Return [X, Y] of the center of cell containing provided text 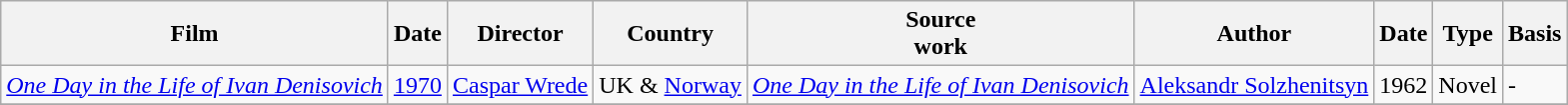
Novel [1468, 85]
1970 [418, 85]
- [1535, 85]
Basis [1535, 34]
Director [520, 34]
Aleksandr Solzhenitsyn [1254, 85]
Type [1468, 34]
UK & Norway [671, 85]
Country [671, 34]
Author [1254, 34]
1962 [1403, 85]
Caspar Wrede [520, 85]
Film [195, 34]
Sourcework [940, 34]
